Search for the cell housing the specified text and yield its (x, y) center coordinate. 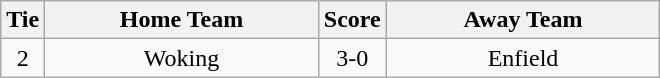
Away Team (523, 20)
3-0 (352, 58)
Tie (23, 20)
Score (352, 20)
2 (23, 58)
Woking (182, 58)
Home Team (182, 20)
Enfield (523, 58)
